Provide the [x, y] coordinate of the cell's center where the given text is located.  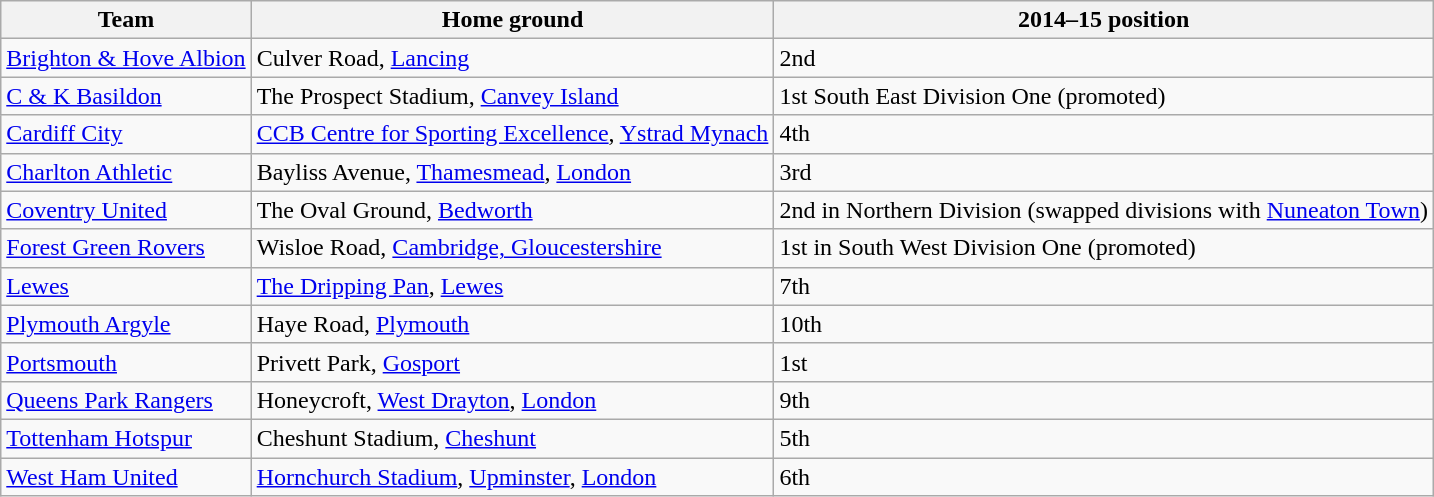
1st [1104, 362]
9th [1104, 400]
Culver Road, Lancing [512, 58]
Privett Park, Gosport [512, 362]
Hornchurch Stadium, Upminster, London [512, 477]
West Ham United [126, 477]
Cheshunt Stadium, Cheshunt [512, 438]
Queens Park Rangers [126, 400]
1st South East Division One (promoted) [1104, 96]
CCB Centre for Sporting Excellence, Ystrad Mynach [512, 134]
The Oval Ground, Bedworth [512, 210]
Plymouth Argyle [126, 324]
4th [1104, 134]
Wisloe Road, Cambridge, Gloucestershire [512, 248]
Team [126, 20]
The Prospect Stadium, Canvey Island [512, 96]
Coventry United [126, 210]
Home ground [512, 20]
Haye Road, Plymouth [512, 324]
Bayliss Avenue, Thamesmead, London [512, 172]
C & K Basildon [126, 96]
Cardiff City [126, 134]
Brighton & Hove Albion [126, 58]
7th [1104, 286]
Honeycroft, West Drayton, London [512, 400]
Tottenham Hotspur [126, 438]
1st in South West Division One (promoted) [1104, 248]
2nd in Northern Division (swapped divisions with Nuneaton Town) [1104, 210]
3rd [1104, 172]
5th [1104, 438]
Lewes [126, 286]
2014–15 position [1104, 20]
10th [1104, 324]
Charlton Athletic [126, 172]
6th [1104, 477]
2nd [1104, 58]
Portsmouth [126, 362]
The Dripping Pan, Lewes [512, 286]
Forest Green Rovers [126, 248]
